Detect which cell encompasses the target text, then output its [X, Y] center coordinate. 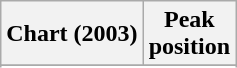
Chart (2003) [72, 34]
Peakposition [189, 34]
